Detect which cell encompasses the target text, then output its (X, Y) center coordinate. 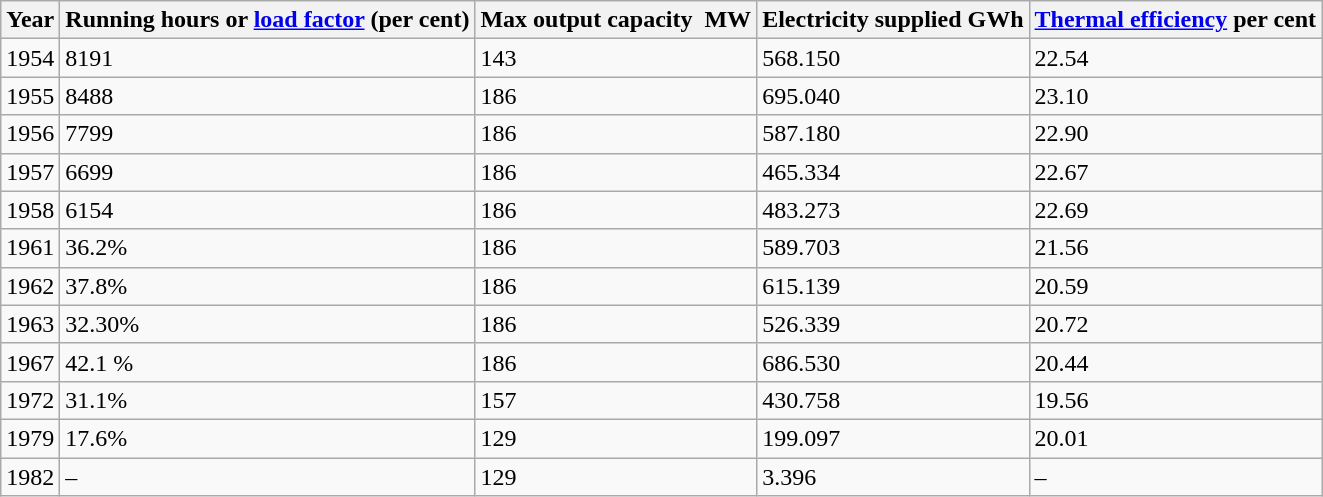
7799 (268, 134)
430.758 (893, 400)
31.1% (268, 400)
20.01 (1176, 438)
8488 (268, 96)
483.273 (893, 210)
143 (616, 58)
157 (616, 400)
Thermal efficiency per cent (1176, 20)
17.6% (268, 438)
1962 (30, 286)
526.339 (893, 324)
589.703 (893, 248)
20.44 (1176, 362)
22.69 (1176, 210)
32.30% (268, 324)
587.180 (893, 134)
568.150 (893, 58)
1982 (30, 477)
695.040 (893, 96)
19.56 (1176, 400)
42.1 % (268, 362)
1972 (30, 400)
22.54 (1176, 58)
1957 (30, 172)
1958 (30, 210)
465.334 (893, 172)
3.396 (893, 477)
1979 (30, 438)
21.56 (1176, 248)
20.59 (1176, 286)
1967 (30, 362)
36.2% (268, 248)
199.097 (893, 438)
37.8% (268, 286)
22.67 (1176, 172)
1961 (30, 248)
686.530 (893, 362)
Max output capacity MW (616, 20)
1956 (30, 134)
8191 (268, 58)
1963 (30, 324)
1955 (30, 96)
20.72 (1176, 324)
6699 (268, 172)
23.10 (1176, 96)
6154 (268, 210)
Year (30, 20)
615.139 (893, 286)
Running hours or load factor (per cent) (268, 20)
1954 (30, 58)
22.90 (1176, 134)
Electricity supplied GWh (893, 20)
